Extract the (x, y) coordinate from the center of the cell holding the provided text.  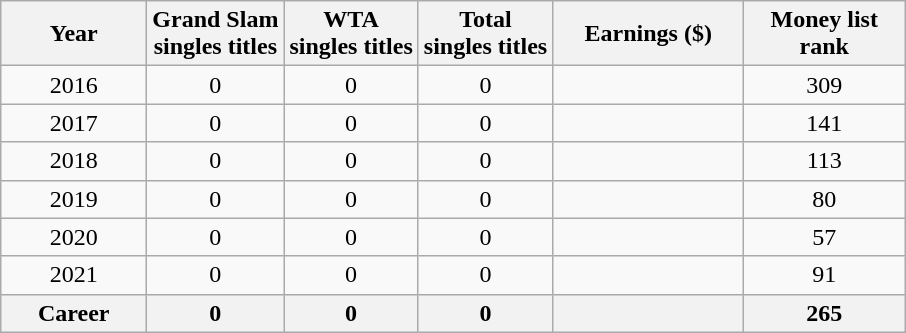
Career (74, 313)
80 (824, 199)
Year (74, 34)
WTA singles titles (351, 34)
Totalsingles titles (485, 34)
2016 (74, 85)
141 (824, 123)
Grand Slamsingles titles (216, 34)
Money list rank (824, 34)
265 (824, 313)
2018 (74, 161)
113 (824, 161)
2020 (74, 237)
2021 (74, 275)
309 (824, 85)
Earnings ($) (648, 34)
91 (824, 275)
2017 (74, 123)
2019 (74, 199)
57 (824, 237)
